Provide the [x, y] coordinate of the cell's center where the given text is located.  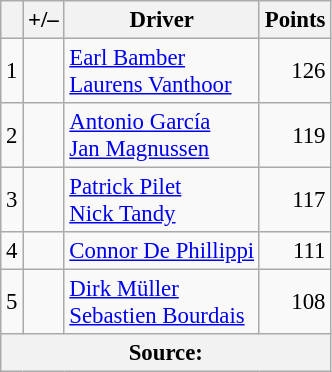
Dirk Müller Sebastien Bourdais [162, 302]
2 [12, 136]
Points [294, 20]
Antonio García Jan Magnussen [162, 136]
1 [12, 72]
126 [294, 72]
Connor De Phillippi [162, 251]
Earl Bamber Laurens Vanthoor [162, 72]
111 [294, 251]
+/– [44, 20]
Patrick Pilet Nick Tandy [162, 200]
3 [12, 200]
119 [294, 136]
5 [12, 302]
4 [12, 251]
117 [294, 200]
Source: [166, 353]
Driver [162, 20]
108 [294, 302]
